Extract the [x, y] coordinate from the center of the cell holding the provided text.  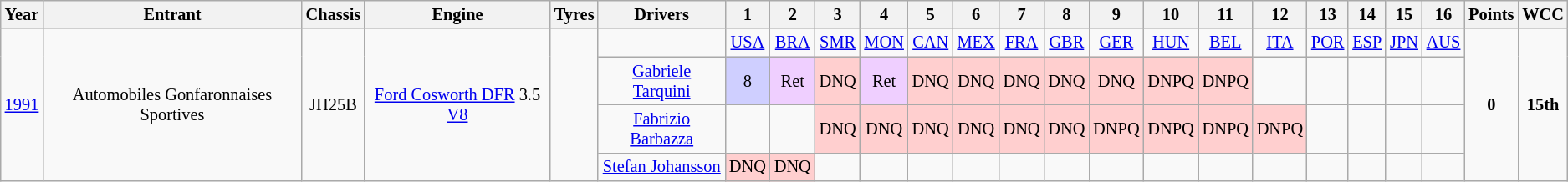
14 [1366, 14]
10 [1171, 14]
FRA [1022, 43]
BEL [1226, 43]
12 [1279, 14]
Automobiles Gonfaronnaises Sportives [172, 105]
CAN [931, 43]
Year [22, 14]
1991 [22, 105]
3 [838, 14]
WCC [1543, 14]
JPN [1404, 43]
Chassis [333, 14]
POR [1328, 43]
SMR [838, 43]
USA [748, 43]
Tyres [575, 14]
Stefan Johansson [661, 167]
ESP [1366, 43]
Drivers [661, 14]
JH25B [333, 105]
2 [793, 14]
16 [1443, 14]
HUN [1171, 43]
Points [1491, 14]
Entrant [172, 14]
1 [748, 14]
Engine [457, 14]
7 [1022, 14]
Fabrizio Barbazza [661, 129]
4 [885, 14]
GBR [1066, 43]
GER [1116, 43]
ITA [1279, 43]
AUS [1443, 43]
Gabriele Tarquini [661, 81]
MEX [977, 43]
0 [1491, 105]
15 [1404, 14]
Ford Cosworth DFR 3.5 V8 [457, 105]
BRA [793, 43]
MON [885, 43]
11 [1226, 14]
13 [1328, 14]
6 [977, 14]
9 [1116, 14]
5 [931, 14]
15th [1543, 105]
